Locate the cell with the specified text and output its (x, y) center coordinate. 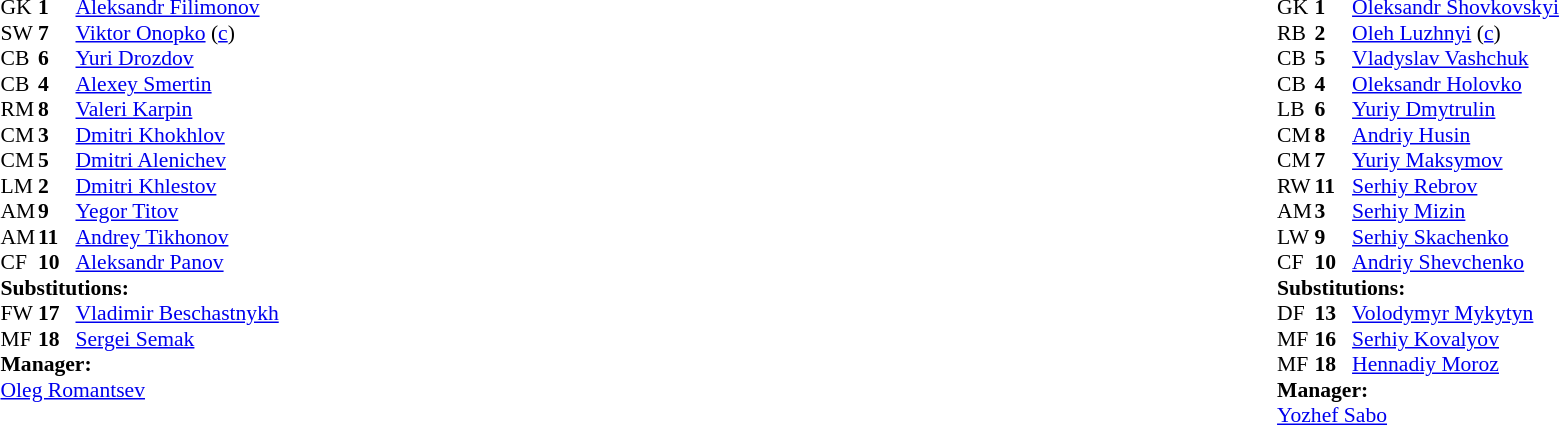
16 (1334, 339)
Aleksandr Panov (178, 263)
Volodymyr Mykytyn (1456, 313)
LW (1296, 237)
Andriy Husin (1456, 135)
Serhiy Skachenko (1456, 237)
Yuri Drozdov (178, 59)
Serhiy Mizin (1456, 211)
13 (1334, 313)
DF (1296, 313)
Oleg Romantsev (139, 390)
Dmitri Khlestov (178, 186)
RM (19, 109)
Yegor Titov (178, 211)
Serhiy Rebrov (1456, 186)
LM (19, 186)
Andrey Tikhonov (178, 237)
Oleh Luzhnyi (c) (1456, 33)
RB (1296, 33)
RW (1296, 186)
Vladimir Beschastnykh (178, 313)
17 (57, 313)
Serhiy Kovalyov (1456, 339)
Dmitri Alenichev (178, 161)
Oleksandr Holovko (1456, 84)
Alexey Smertin (178, 84)
SW (19, 33)
Hennadiy Moroz (1456, 365)
LB (1296, 109)
Viktor Onopko (c) (178, 33)
Andriy Shevchenko (1456, 263)
Valeri Karpin (178, 109)
Yuriy Maksymov (1456, 161)
Vladyslav Vashchuk (1456, 59)
FW (19, 313)
Yuriy Dmytrulin (1456, 109)
Sergei Semak (178, 339)
Dmitri Khokhlov (178, 135)
